Output the [x, y] coordinate of the center of the cell containing the given text.  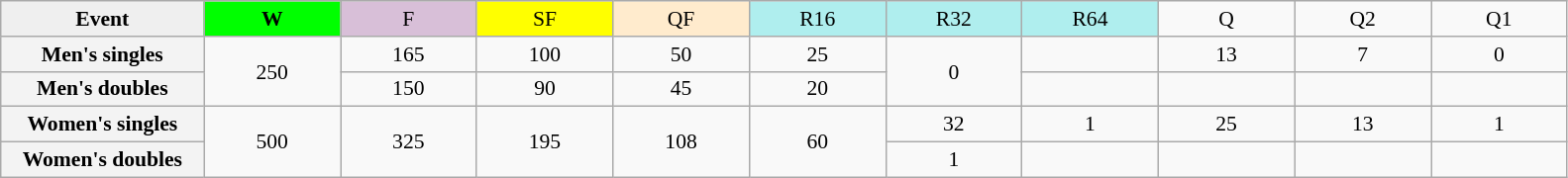
165 [409, 54]
R16 [817, 19]
Q2 [1363, 19]
Men's doubles [103, 89]
QF [681, 19]
50 [681, 54]
Q1 [1499, 19]
7 [1363, 54]
Event [103, 19]
60 [817, 142]
Q [1226, 19]
20 [817, 89]
Women's doubles [103, 160]
500 [272, 142]
R32 [954, 19]
W [272, 19]
Men's singles [103, 54]
32 [954, 125]
Women's singles [103, 125]
45 [681, 89]
R64 [1091, 19]
150 [409, 89]
F [409, 19]
108 [681, 142]
250 [272, 71]
100 [545, 54]
SF [545, 19]
90 [545, 89]
195 [545, 142]
325 [409, 142]
